Identify which cell holds the provided text, then report its [X, Y] central coordinate. 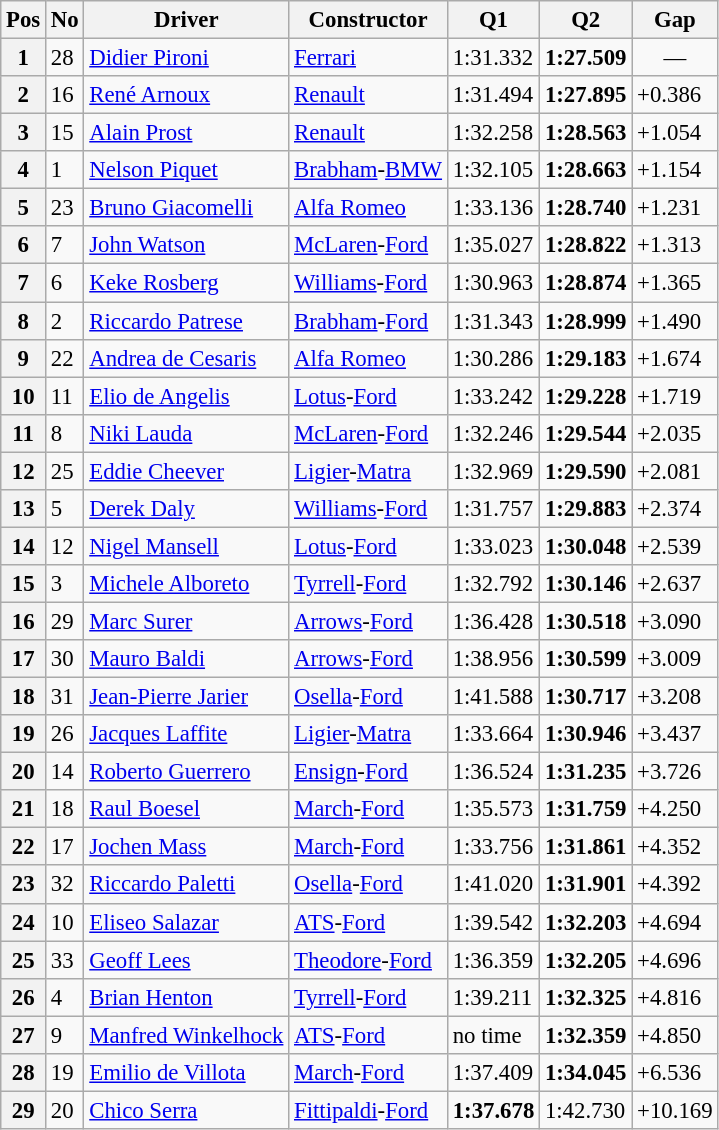
1:37.678 [493, 1110]
1:29.883 [586, 509]
1:31.332 [493, 58]
Brian Henton [186, 997]
1:31.861 [586, 847]
Q2 [586, 20]
+3.726 [675, 772]
1:35.027 [493, 245]
+1.719 [675, 396]
Niki Lauda [186, 433]
1:30.599 [586, 659]
1:32.205 [586, 960]
+3.208 [675, 697]
+4.250 [675, 809]
Nigel Mansell [186, 546]
1:30.048 [586, 546]
1:41.588 [493, 697]
1:32.203 [586, 922]
+4.696 [675, 960]
1:29.590 [586, 471]
1:31.343 [493, 321]
32 [65, 885]
+2.637 [675, 584]
1:28.874 [586, 283]
Jean-Pierre Jarier [186, 697]
Emilio de Villota [186, 1073]
Theodore-Ford [368, 960]
1:28.999 [586, 321]
Mauro Baldi [186, 659]
Roberto Guerrero [186, 772]
Marc Surer [186, 621]
Brabham-Ford [368, 321]
+6.536 [675, 1073]
+1.674 [675, 358]
+2.035 [675, 433]
1:28.663 [586, 170]
+4.694 [675, 922]
Eliseo Salazar [186, 922]
1:30.286 [493, 358]
24 [24, 922]
+10.169 [675, 1110]
Pos [24, 20]
1:33.756 [493, 847]
Andrea de Cesaris [186, 358]
1:28.563 [586, 133]
1:31.494 [493, 95]
— [675, 58]
1:30.946 [586, 734]
1:42.730 [586, 1110]
no time [493, 1035]
31 [65, 697]
1:27.509 [586, 58]
Raul Boesel [186, 809]
13 [24, 509]
Eddie Cheever [186, 471]
1:28.740 [586, 208]
1:36.428 [493, 621]
Fittipaldi-Ford [368, 1110]
1:33.023 [493, 546]
1:30.146 [586, 584]
Driver [186, 20]
Ferrari [368, 58]
Manfred Winkelhock [186, 1035]
+3.009 [675, 659]
1:39.542 [493, 922]
+3.090 [675, 621]
1:31.757 [493, 509]
1:36.359 [493, 960]
27 [24, 1035]
John Watson [186, 245]
1:37.409 [493, 1073]
1:30.963 [493, 283]
1:29.228 [586, 396]
1:30.518 [586, 621]
Jacques Laffite [186, 734]
Riccardo Paletti [186, 885]
Derek Daly [186, 509]
Constructor [368, 20]
1:31.235 [586, 772]
1:41.020 [493, 885]
Bruno Giacomelli [186, 208]
1:35.573 [493, 809]
1:31.901 [586, 885]
Nelson Piquet [186, 170]
Brabham-BMW [368, 170]
Q1 [493, 20]
Alain Prost [186, 133]
Keke Rosberg [186, 283]
+4.816 [675, 997]
33 [65, 960]
1:32.325 [586, 997]
+0.386 [675, 95]
1:36.524 [493, 772]
No [65, 20]
1:30.717 [586, 697]
+1.154 [675, 170]
1:33.664 [493, 734]
Michele Alboreto [186, 584]
1:29.544 [586, 433]
René Arnoux [186, 95]
+4.850 [675, 1035]
30 [65, 659]
1:28.822 [586, 245]
Jochen Mass [186, 847]
Geoff Lees [186, 960]
1:31.759 [586, 809]
1:33.242 [493, 396]
Chico Serra [186, 1110]
+2.539 [675, 546]
1:32.258 [493, 133]
+4.392 [675, 885]
+2.081 [675, 471]
1:32.359 [586, 1035]
+1.365 [675, 283]
1:33.136 [493, 208]
Riccardo Patrese [186, 321]
1:34.045 [586, 1073]
1:29.183 [586, 358]
1:32.105 [493, 170]
1:27.895 [586, 95]
1:32.792 [493, 584]
1:39.211 [493, 997]
+2.374 [675, 509]
Elio de Angelis [186, 396]
1:38.956 [493, 659]
Ensign-Ford [368, 772]
+1.054 [675, 133]
1:32.246 [493, 433]
+1.231 [675, 208]
+1.490 [675, 321]
+1.313 [675, 245]
Didier Pironi [186, 58]
21 [24, 809]
Gap [675, 20]
+4.352 [675, 847]
+3.437 [675, 734]
1:32.969 [493, 471]
